Capture the cell that displays the provided text and extract its [X, Y] central coordinate. 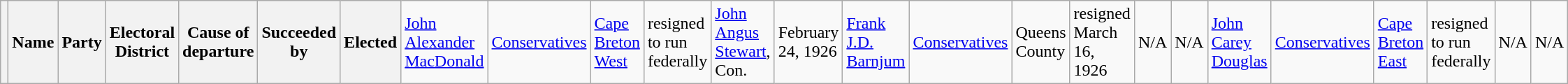
Frank J.D. Barnjum [876, 42]
John Carey Douglas [1240, 42]
February 24, 1926 [808, 42]
resigned March 16, 1926 [1102, 42]
Cape Breton East [1400, 42]
John Angus Stewart, Con. [743, 42]
Succeeded by [299, 42]
John Alexander MacDonald [444, 42]
Name [34, 42]
Cape Breton West [617, 42]
Queens County [1041, 42]
Electoral District [142, 42]
Party [82, 42]
Cause of departure [218, 42]
Elected [370, 42]
